Return the (x, y) coordinate for the center point of the cell that contains the specified text.  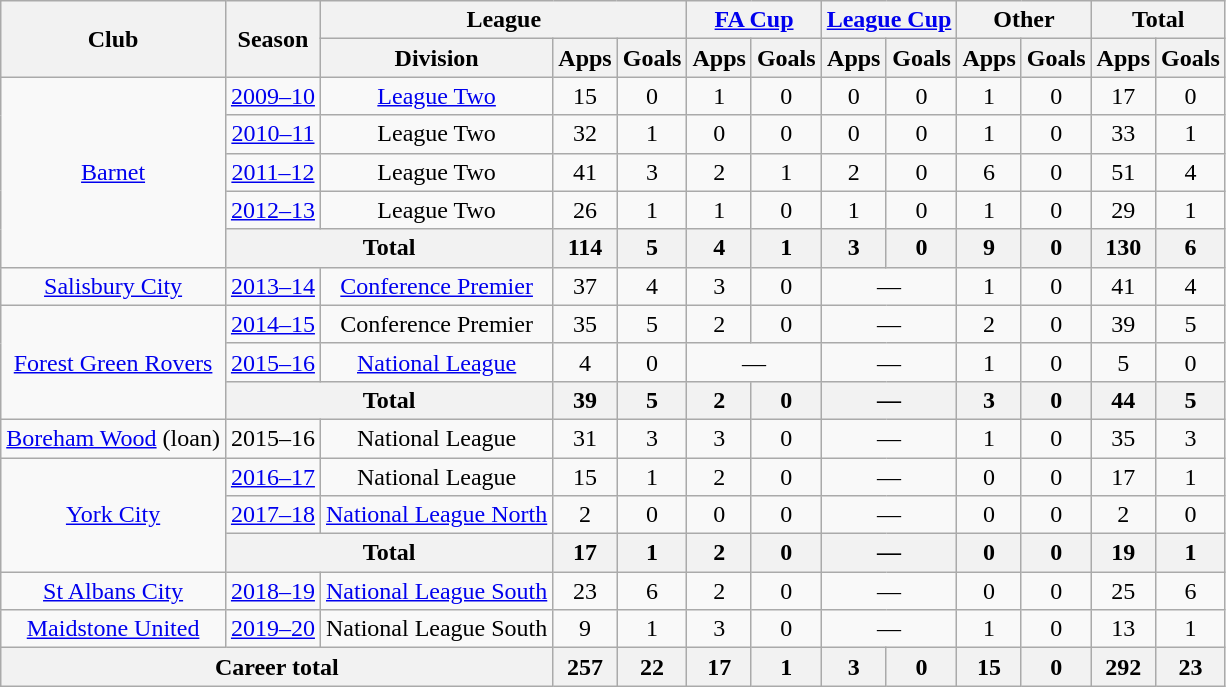
13 (1123, 629)
Boreham Wood (loan) (114, 438)
Maidstone United (114, 629)
114 (585, 248)
League Cup (889, 20)
FA Cup (754, 20)
2018–19 (272, 591)
League (504, 20)
130 (1123, 248)
Club (114, 39)
292 (1123, 667)
32 (585, 134)
2013–14 (272, 286)
2016–17 (272, 477)
York City (114, 515)
Career total (277, 667)
257 (585, 667)
Other (1024, 20)
2011–12 (272, 172)
Barnet (114, 172)
2014–15 (272, 324)
44 (1123, 400)
25 (1123, 591)
2012–13 (272, 210)
2017–18 (272, 515)
2010–11 (272, 134)
2019–20 (272, 629)
51 (1123, 172)
St Albans City (114, 591)
Salisbury City (114, 286)
37 (585, 286)
19 (1123, 553)
31 (585, 438)
National League North (436, 515)
29 (1123, 210)
22 (652, 667)
2009–10 (272, 96)
Forest Green Rovers (114, 362)
26 (585, 210)
33 (1123, 134)
Division (436, 58)
Season (272, 39)
